Locate the cell with the specified text and output its [x, y] center coordinate. 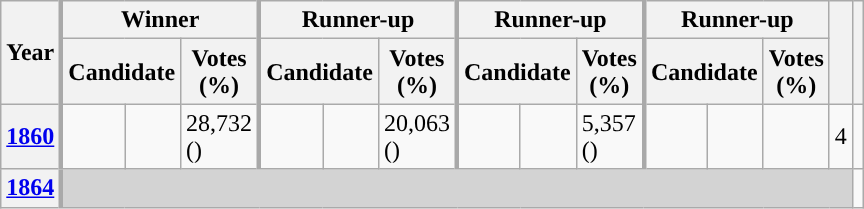
28,732() [220, 136]
Winner [160, 20]
5,357() [610, 136]
20,063() [418, 136]
4 [840, 136]
1860 [32, 136]
1864 [32, 188]
Year [32, 52]
